From the cell containing the given text, extract its center point as (x, y) coordinate. 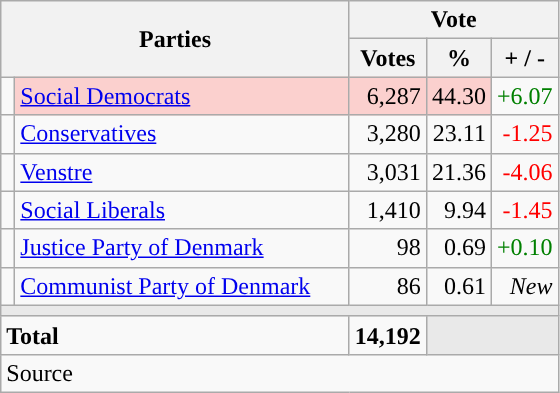
-1.25 (524, 134)
14,192 (388, 335)
Conservatives (182, 134)
1,410 (388, 210)
9.94 (458, 210)
Vote (454, 20)
6,287 (388, 96)
Social Democrats (182, 96)
3,280 (388, 134)
44.30 (458, 96)
+6.07 (524, 96)
98 (388, 248)
21.36 (458, 172)
Source (280, 373)
Venstre (182, 172)
Parties (176, 39)
0.61 (458, 286)
-1.45 (524, 210)
% (458, 58)
Justice Party of Denmark (182, 248)
Social Liberals (182, 210)
New (524, 286)
23.11 (458, 134)
Communist Party of Denmark (182, 286)
3,031 (388, 172)
+0.10 (524, 248)
-4.06 (524, 172)
0.69 (458, 248)
Votes (388, 58)
+ / - (524, 58)
86 (388, 286)
Total (176, 335)
